Search for the cell housing the specified text and yield its [X, Y] center coordinate. 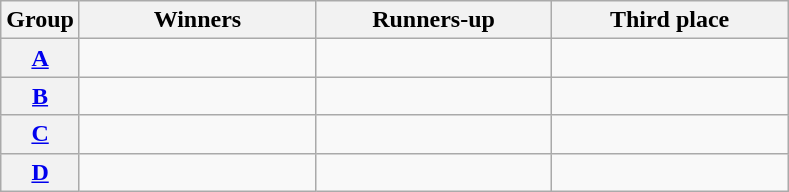
Winners [197, 20]
B [40, 96]
A [40, 58]
Third place [670, 20]
Group [40, 20]
Runners-up [433, 20]
C [40, 134]
D [40, 172]
